Extract the [x, y] coordinate from the center of the cell holding the provided text.  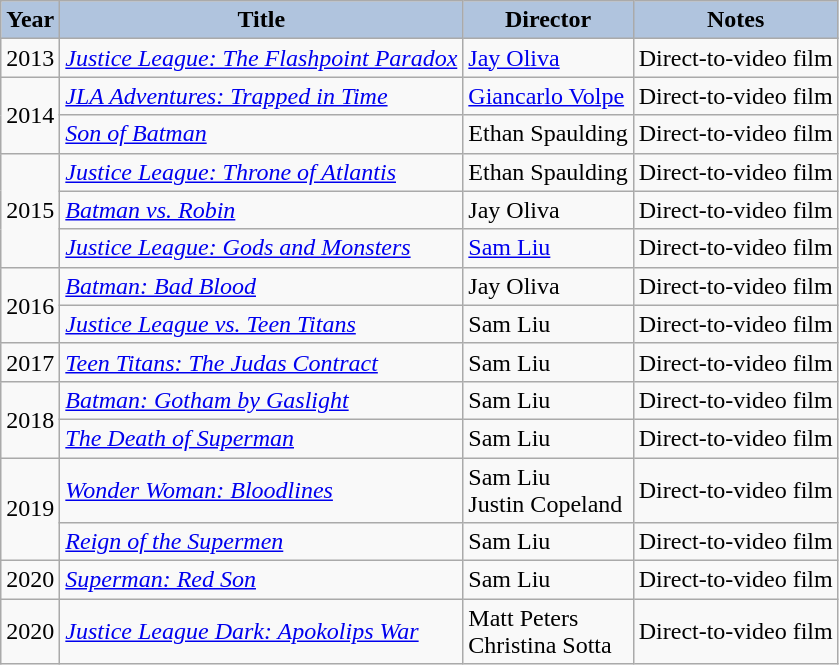
2013 [30, 58]
Batman: Bad Blood [262, 286]
Justice League: Throne of Atlantis [262, 172]
Justice League: Gods and Monsters [262, 248]
2014 [30, 115]
Teen Titans: The Judas Contract [262, 362]
JLA Adventures: Trapped in Time [262, 96]
Batman vs. Robin [262, 210]
Matt PetersChristina Sotta [548, 632]
Year [30, 20]
Wonder Woman: Bloodlines [262, 490]
Justice League vs. Teen Titans [262, 324]
2019 [30, 510]
Sam LiuJustin Copeland [548, 490]
Batman: Gotham by Gaslight [262, 400]
Reign of the Supermen [262, 542]
2016 [30, 305]
Director [548, 20]
The Death of Superman [262, 438]
2017 [30, 362]
Justice League Dark: Apokolips War [262, 632]
2015 [30, 210]
Giancarlo Volpe [548, 96]
Notes [736, 20]
Superman: Red Son [262, 580]
Title [262, 20]
Son of Batman [262, 134]
2018 [30, 419]
Justice League: The Flashpoint Paradox [262, 58]
